Pinpoint the cell where the given text exists, returning its [X, Y] midpoint coordinate. 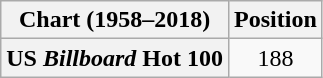
188 [276, 58]
US Billboard Hot 100 [115, 58]
Chart (1958–2018) [115, 20]
Position [276, 20]
